Locate the cell with the specified text and output its [x, y] center coordinate. 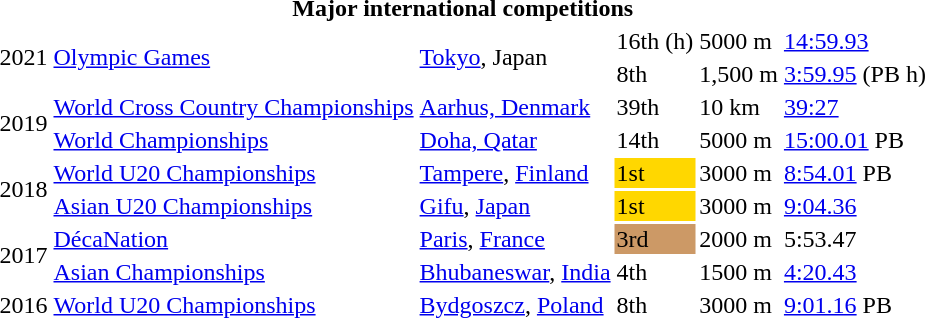
Gifu, Japan [515, 206]
4th [655, 272]
10 km [739, 107]
14th [655, 140]
16th (h) [655, 41]
Asian U20 Championships [234, 206]
Bhubaneswar, India [515, 272]
DécaNation [234, 239]
Doha, Qatar [515, 140]
39th [655, 107]
Paris, France [515, 239]
Asian Championships [234, 272]
Tampere, Finland [515, 173]
World U20 Championships [234, 173]
Tokyo, Japan [515, 58]
2000 m [739, 239]
Olympic Games [234, 58]
Aarhus, Denmark [515, 107]
8th [655, 74]
1,500 m [739, 74]
1500 m [739, 272]
3rd [655, 239]
World Championships [234, 140]
World Cross Country Championships [234, 107]
